For the text-containing cell, return its midpoint in [x, y] coordinate format. 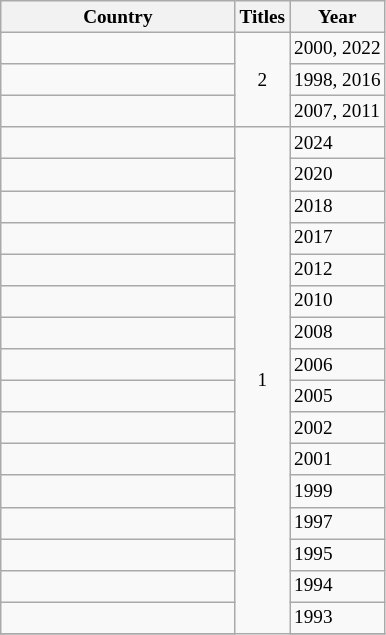
2020 [338, 175]
2005 [338, 396]
2001 [338, 460]
Year [338, 17]
1995 [338, 554]
2002 [338, 428]
2018 [338, 206]
2024 [338, 143]
1 [262, 380]
2007, 2011 [338, 111]
Country [118, 17]
1997 [338, 523]
2006 [338, 365]
1998, 2016 [338, 80]
1994 [338, 586]
2008 [338, 333]
2010 [338, 301]
2 [262, 80]
1993 [338, 618]
2000, 2022 [338, 48]
Titles [262, 17]
1999 [338, 491]
2017 [338, 238]
2012 [338, 270]
